Detect which cell encompasses the target text, then output its [x, y] center coordinate. 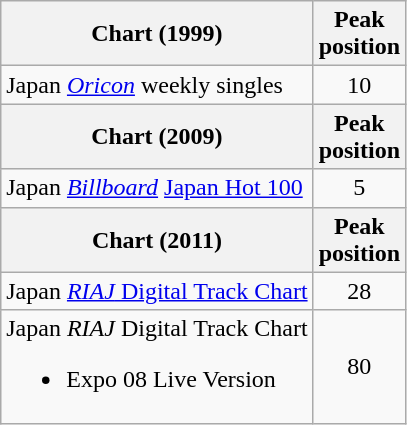
Chart (1999) [157, 34]
5 [359, 188]
Japan Billboard Japan Hot 100 [157, 188]
28 [359, 291]
Japan RIAJ Digital Track Chart [157, 291]
Japan Oricon weekly singles [157, 85]
10 [359, 85]
Japan RIAJ Digital Track ChartExpo 08 Live Version [157, 366]
80 [359, 366]
Chart (2009) [157, 136]
Chart (2011) [157, 240]
